Find where the given text appears and provide that cell's center as [X, Y] coordinate. 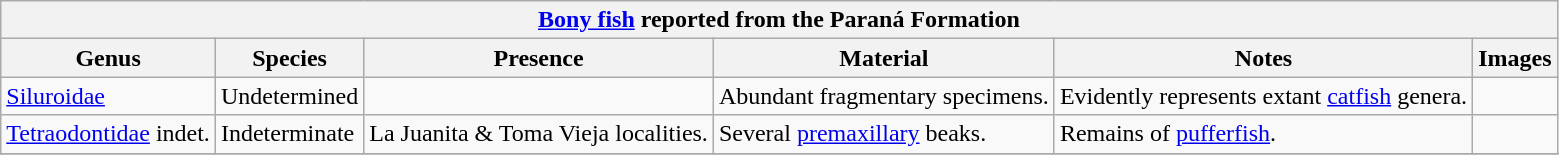
Species [289, 58]
Siluroidae [108, 96]
Undetermined [289, 96]
Evidently represents extant catfish genera. [1263, 96]
Material [884, 58]
Images [1515, 58]
La Juanita & Toma Vieja localities. [539, 134]
Presence [539, 58]
Indeterminate [289, 134]
Bony fish reported from the Paraná Formation [779, 20]
Remains of pufferfish. [1263, 134]
Tetraodontidae indet. [108, 134]
Genus [108, 58]
Notes [1263, 58]
Abundant fragmentary specimens. [884, 96]
Several premaxillary beaks. [884, 134]
